Pinpoint the cell where the given text exists, returning its [X, Y] midpoint coordinate. 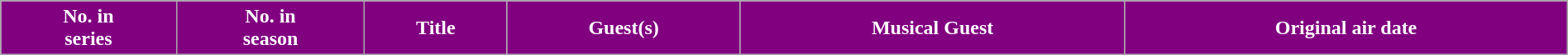
Original air date [1346, 28]
No. inseason [270, 28]
No. inseries [88, 28]
Title [436, 28]
Musical Guest [932, 28]
Guest(s) [624, 28]
